Capture the cell that displays the provided text and extract its (X, Y) central coordinate. 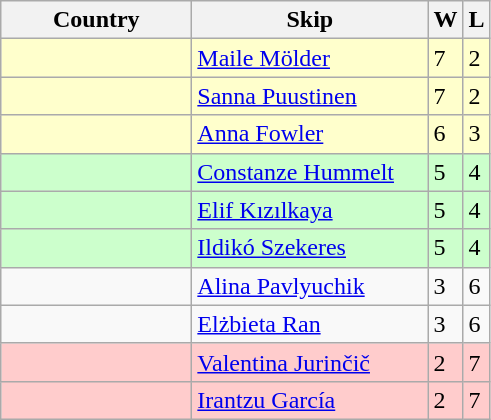
Irantzu García (310, 400)
Elżbieta Ran (310, 324)
Country (96, 20)
Valentina Jurinčič (310, 362)
Alina Pavlyuchik (310, 286)
Maile Mölder (310, 58)
Constanze Hummelt (310, 172)
W (446, 20)
L (476, 20)
Anna Fowler (310, 134)
Skip (310, 20)
Sanna Puustinen (310, 96)
Ildikó Szekeres (310, 248)
Elif Kızılkaya (310, 210)
